Find where the given text appears and provide that cell's center as [X, Y] coordinate. 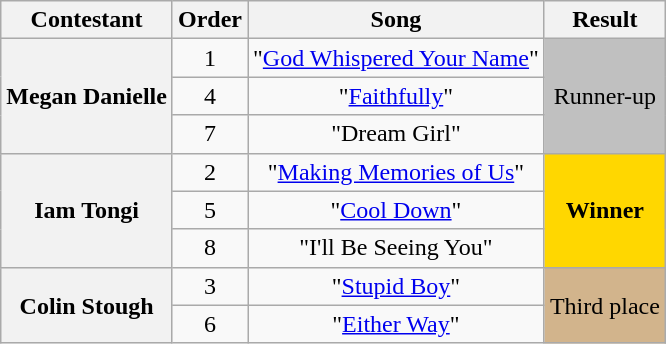
"I'll Be Seeing You" [396, 248]
8 [210, 248]
Iam Tongi [87, 210]
2 [210, 172]
7 [210, 134]
1 [210, 58]
Winner [604, 210]
"Making Memories of Us" [396, 172]
4 [210, 96]
"Either Way" [396, 324]
Colin Stough [87, 305]
5 [210, 210]
"Cool Down" [396, 210]
Contestant [87, 20]
"Faithfully" [396, 96]
Order [210, 20]
Third place [604, 305]
Song [396, 20]
Runner-up [604, 96]
Megan Danielle [87, 96]
3 [210, 286]
6 [210, 324]
"Stupid Boy" [396, 286]
"Dream Girl" [396, 134]
"God Whispered Your Name" [396, 58]
Result [604, 20]
